Find where the given text appears and provide that cell's center as (X, Y) coordinate. 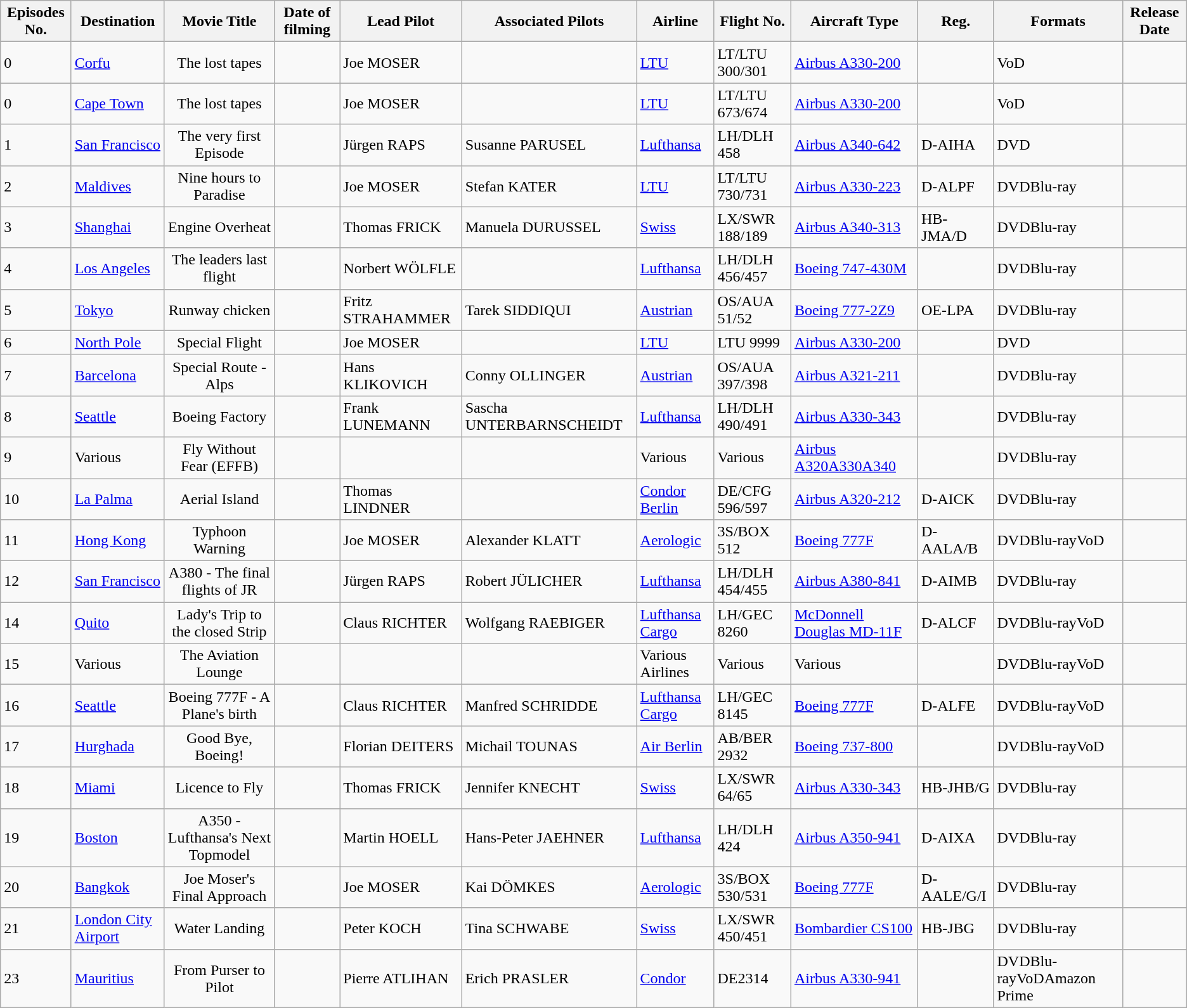
HB-JHB/G (956, 787)
Mauritius (118, 978)
LX/SWR 188/189 (752, 227)
North Pole (118, 342)
Cape Town (118, 104)
Flight No. (752, 22)
Barcelona (118, 375)
Joe Moser's Final Approach (219, 888)
Fritz STRAHAMMER (401, 309)
Hans-Peter JAEHNER (549, 837)
HB-JBG (956, 928)
Licence to Fly (219, 787)
LTU 9999 (752, 342)
Water Landing (219, 928)
Air Berlin (675, 747)
LH/DLH 454/455 (752, 582)
The Aviation Lounge (219, 664)
The leaders last flight (219, 269)
LH/DLH 490/491 (752, 416)
Bombardier CS100 (854, 928)
Bangkok (118, 888)
11 (36, 540)
Airbus A330-223 (854, 186)
17 (36, 747)
Robert JÜLICHER (549, 582)
Boeing Factory (219, 416)
3 (36, 227)
3S/BOX 530/531 (752, 888)
16 (36, 705)
21 (36, 928)
HB-JMA/D (956, 227)
Condor (675, 978)
LH/DLH 456/457 (752, 269)
D-AALA/B (956, 540)
Date of filming (307, 22)
1 (36, 145)
LX/SWR 64/65 (752, 787)
Airbus A340-642 (854, 145)
Erich PRASLER (549, 978)
Airbus A380-841 (854, 582)
6 (36, 342)
Episodes No. (36, 22)
Various Airlines (675, 664)
Stefan KATER (549, 186)
LH/GEC 8145 (752, 705)
7 (36, 375)
LT/LTU 673/674 (752, 104)
D-AALE/G/I (956, 888)
Airbus A330-941 (854, 978)
Martin HOELL (401, 837)
23 (36, 978)
Peter KOCH (401, 928)
LH/DLH 424 (752, 837)
D-ALCF (956, 623)
Manfred SCHRIDDE (549, 705)
Formats (1058, 22)
Pierre ATLIHAN (401, 978)
DVDBlu-rayVoDAmazon Prime (1058, 978)
D-ALFE (956, 705)
LT/LTU 300/301 (752, 62)
Engine Overheat (219, 227)
5 (36, 309)
Miami (118, 787)
OS/AUA 397/398 (752, 375)
9 (36, 458)
Good Bye, Boeing! (219, 747)
Manuela DURUSSEL (549, 227)
Tina SCHWABE (549, 928)
Alexander KLATT (549, 540)
Airbus A320A330A340 (854, 458)
The very first Episode (219, 145)
McDonnell Douglas MD-11F (854, 623)
D-AIHA (956, 145)
Nine hours to Paradise (219, 186)
Special Flight (219, 342)
Susanne PARUSEL (549, 145)
D-ALPF (956, 186)
LX/SWR 450/451 (752, 928)
Tokyo (118, 309)
4 (36, 269)
Lead Pilot (401, 22)
Special Route - Alps (219, 375)
Runway chicken (219, 309)
La Palma (118, 498)
18 (36, 787)
DE2314 (752, 978)
Airbus A340-313 (854, 227)
A380 - The final flights of JR (219, 582)
LH/GEC 8260 (752, 623)
Hans KLIKOVICH (401, 375)
LH/DLH 458 (752, 145)
Boeing 737-800 (854, 747)
Norbert WÖLFLE (401, 269)
Kai DÖMKES (549, 888)
OS/AUA 51/52 (752, 309)
Airbus A320-212 (854, 498)
Corfu (118, 62)
Conny OLLINGER (549, 375)
Release Date (1154, 22)
Condor Berlin (675, 498)
LT/LTU 730/731 (752, 186)
Hurghada (118, 747)
Florian DEITERS (401, 747)
D-AIXA (956, 837)
Aircraft Type (854, 22)
2 (36, 186)
Tarek SIDDIQUI (549, 309)
Jennifer KNECHT (549, 787)
Associated Pilots (549, 22)
D-AICK (956, 498)
Sascha UNTERBARNSCHEIDT (549, 416)
Quito (118, 623)
D-AIMB (956, 582)
A350 - Lufthansa's Next Topmodel (219, 837)
3S/BOX 512 (752, 540)
Fly Without Fear (EFFB) (219, 458)
AB/BER 2932 (752, 747)
Airbus A350-941 (854, 837)
Thomas LINDNER (401, 498)
14 (36, 623)
Shanghai (118, 227)
Boeing 747-430M (854, 269)
DE/CFG 596/597 (752, 498)
15 (36, 664)
Boston (118, 837)
Hong Kong (118, 540)
Los Angeles (118, 269)
Airbus A321-211 (854, 375)
12 (36, 582)
Lady's Trip to the closed Strip (219, 623)
8 (36, 416)
From Purser to Pilot (219, 978)
19 (36, 837)
Frank LUNEMANN (401, 416)
Michail TOUNAS (549, 747)
Boeing 777-2Z9 (854, 309)
Aerial Island (219, 498)
20 (36, 888)
Wolfgang RAEBIGER (549, 623)
Destination (118, 22)
Maldives (118, 186)
London City Airport (118, 928)
10 (36, 498)
Movie Title (219, 22)
Boeing 777F - A Plane's birth (219, 705)
Reg. (956, 22)
Typhoon Warning (219, 540)
Airline (675, 22)
OE-LPA (956, 309)
